Detect which cell encompasses the target text, then output its [x, y] center coordinate. 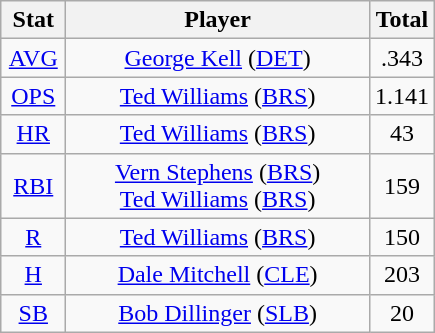
H [34, 275]
R [34, 237]
1.141 [402, 96]
20 [402, 313]
Player [218, 20]
203 [402, 275]
43 [402, 134]
AVG [34, 58]
SB [34, 313]
150 [402, 237]
Bob Dillinger (SLB) [218, 313]
159 [402, 186]
RBI [34, 186]
OPS [34, 96]
Vern Stephens (BRS)Ted Williams (BRS) [218, 186]
HR [34, 134]
Total [402, 20]
Dale Mitchell (CLE) [218, 275]
.343 [402, 58]
George Kell (DET) [218, 58]
Stat [34, 20]
